Scan for the cell matching the given text and deliver its (X, Y) coordinate at center. 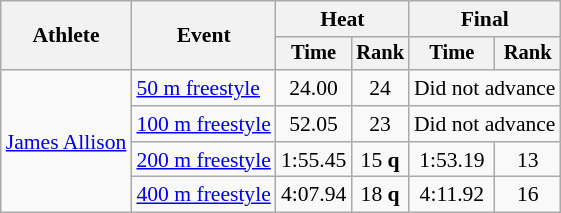
4:07.94 (314, 195)
4:11.92 (452, 195)
23 (380, 124)
1:55.45 (314, 160)
13 (528, 160)
24 (380, 88)
200 m freestyle (203, 160)
16 (528, 195)
50 m freestyle (203, 88)
15 q (380, 160)
400 m freestyle (203, 195)
Event (203, 36)
1:53.19 (452, 160)
James Allison (66, 141)
Heat (342, 19)
24.00 (314, 88)
52.05 (314, 124)
Athlete (66, 36)
100 m freestyle (203, 124)
18 q (380, 195)
Final (485, 19)
